From the cell containing the given text, extract its center point as (x, y) coordinate. 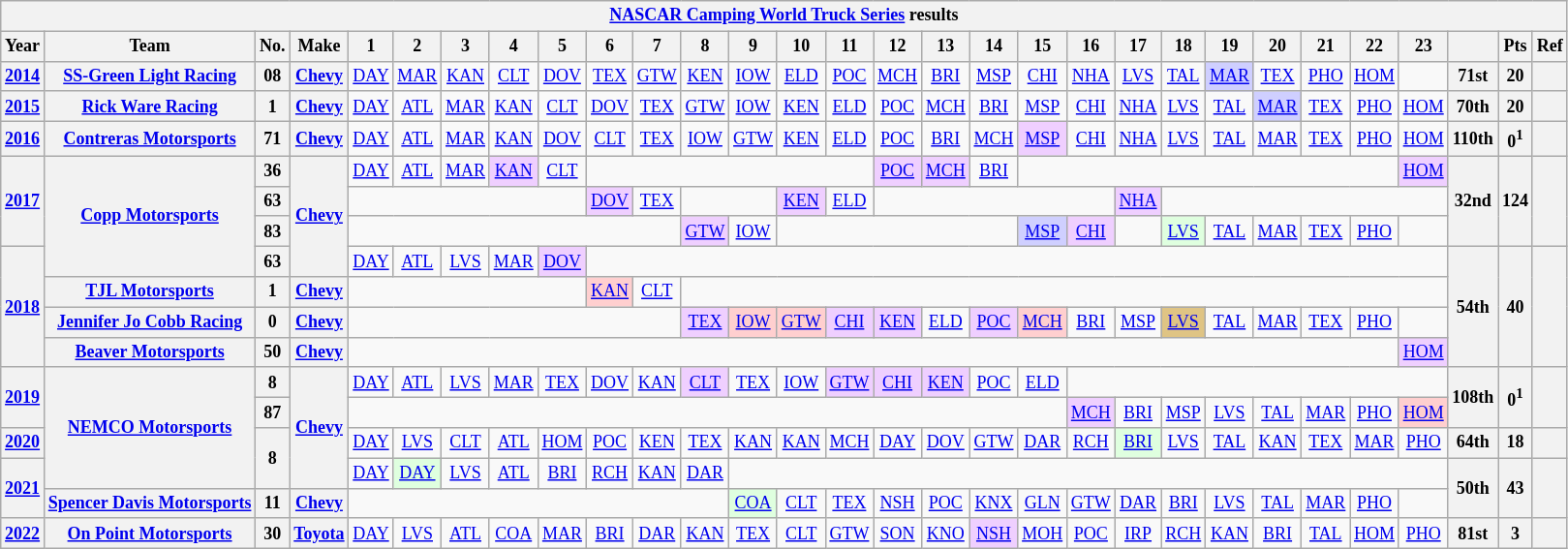
Toyota (320, 533)
Ref (1550, 46)
108th (1473, 397)
15 (1042, 46)
30 (273, 533)
GLN (1042, 503)
Pts (1516, 46)
50 (273, 352)
71st (1473, 76)
21 (1326, 46)
2018 (23, 308)
2017 (23, 201)
5 (562, 46)
Copp Motorsports (149, 217)
2021 (23, 488)
50th (1473, 488)
22 (1375, 46)
On Point Motorsports (149, 533)
Year (23, 46)
Contreras Motorsports (149, 138)
SS-Green Light Racing (149, 76)
Jennifer Jo Cobb Racing (149, 321)
KNO (945, 533)
KNX (994, 503)
110th (1473, 138)
83 (273, 230)
2020 (23, 443)
4 (513, 46)
124 (1516, 201)
Make (320, 46)
MOH (1042, 533)
NEMCO Motorsports (149, 428)
23 (1424, 46)
2016 (23, 138)
2022 (23, 533)
9 (753, 46)
Spencer Davis Motorsports (149, 503)
87 (273, 412)
43 (1516, 488)
64th (1473, 443)
No. (273, 46)
36 (273, 170)
Rick Ware Racing (149, 107)
Team (149, 46)
40 (1516, 308)
54th (1473, 308)
2 (417, 46)
6 (610, 46)
IRP (1138, 533)
7 (657, 46)
12 (898, 46)
10 (801, 46)
08 (273, 76)
2015 (23, 107)
70th (1473, 107)
2019 (23, 397)
0 (273, 321)
81st (1473, 533)
SON (898, 533)
17 (1138, 46)
32nd (1473, 201)
2014 (23, 76)
19 (1230, 46)
71 (273, 138)
Beaver Motorsports (149, 352)
14 (994, 46)
16 (1091, 46)
13 (945, 46)
NASCAR Camping World Truck Series results (784, 15)
TJL Motorsports (149, 292)
